From the cell containing the given text, extract its center point as [x, y] coordinate. 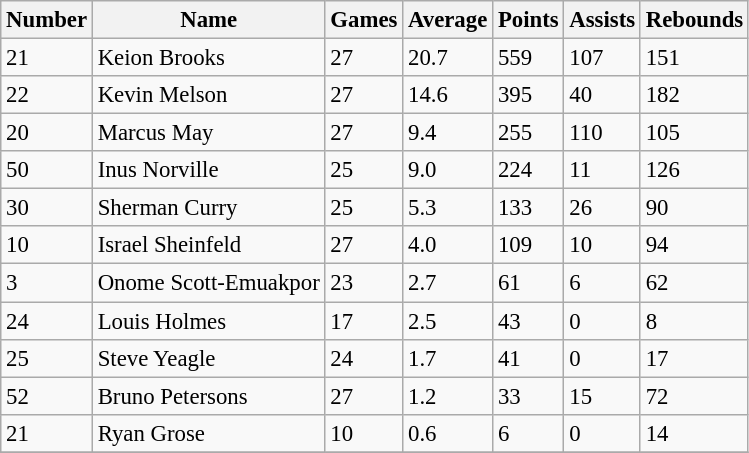
Games [364, 20]
8 [694, 321]
90 [694, 208]
Steve Yeagle [208, 358]
559 [528, 58]
Name [208, 20]
41 [528, 358]
9.0 [448, 170]
4.0 [448, 245]
40 [602, 95]
Inus Norville [208, 170]
Assists [602, 20]
Average [448, 20]
3 [47, 283]
62 [694, 283]
23 [364, 283]
Ryan Grose [208, 433]
Keion Brooks [208, 58]
Number [47, 20]
43 [528, 321]
14.6 [448, 95]
9.4 [448, 133]
22 [47, 95]
Israel Sheinfeld [208, 245]
20 [47, 133]
395 [528, 95]
72 [694, 396]
1.7 [448, 358]
15 [602, 396]
14 [694, 433]
11 [602, 170]
Kevin Melson [208, 95]
Louis Holmes [208, 321]
Bruno Petersons [208, 396]
30 [47, 208]
52 [47, 396]
61 [528, 283]
110 [602, 133]
20.7 [448, 58]
26 [602, 208]
151 [694, 58]
50 [47, 170]
Rebounds [694, 20]
126 [694, 170]
0.6 [448, 433]
33 [528, 396]
255 [528, 133]
5.3 [448, 208]
Marcus May [208, 133]
224 [528, 170]
107 [602, 58]
133 [528, 208]
2.5 [448, 321]
Onome Scott-Emuakpor [208, 283]
182 [694, 95]
1.2 [448, 396]
2.7 [448, 283]
94 [694, 245]
Points [528, 20]
105 [694, 133]
Sherman Curry [208, 208]
109 [528, 245]
